Capture the cell that displays the provided text and extract its [x, y] central coordinate. 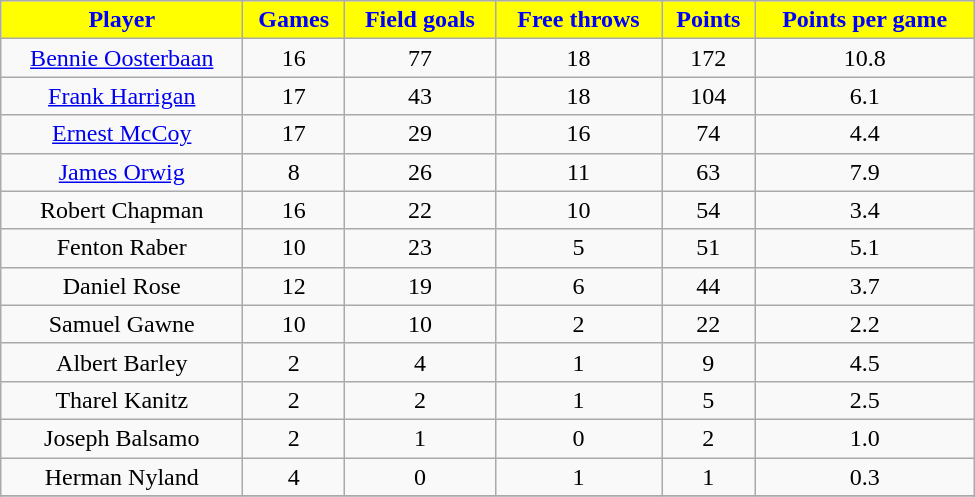
51 [708, 248]
Frank Harrigan [122, 96]
Fenton Raber [122, 248]
Robert Chapman [122, 210]
Games [294, 20]
43 [420, 96]
11 [578, 172]
2.5 [864, 400]
Points [708, 20]
77 [420, 58]
2.2 [864, 324]
Albert Barley [122, 362]
12 [294, 286]
Free throws [578, 20]
8 [294, 172]
Field goals [420, 20]
Joseph Balsamo [122, 438]
29 [420, 134]
4.5 [864, 362]
Tharel Kanitz [122, 400]
19 [420, 286]
Daniel Rose [122, 286]
9 [708, 362]
54 [708, 210]
0.3 [864, 477]
Points per game [864, 20]
7.9 [864, 172]
10.8 [864, 58]
Ernest McCoy [122, 134]
74 [708, 134]
26 [420, 172]
Player [122, 20]
Herman Nyland [122, 477]
23 [420, 248]
Samuel Gawne [122, 324]
1.0 [864, 438]
3.4 [864, 210]
6.1 [864, 96]
3.7 [864, 286]
4.4 [864, 134]
5.1 [864, 248]
63 [708, 172]
6 [578, 286]
James Orwig [122, 172]
104 [708, 96]
44 [708, 286]
Bennie Oosterbaan [122, 58]
172 [708, 58]
